Capture the cell that displays the provided text and extract its (x, y) central coordinate. 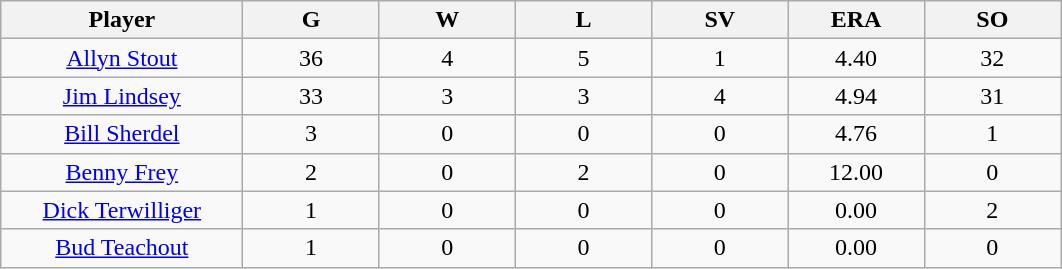
Bill Sherdel (122, 134)
G (311, 20)
Jim Lindsey (122, 96)
31 (992, 96)
36 (311, 58)
32 (992, 58)
SV (720, 20)
W (447, 20)
Allyn Stout (122, 58)
12.00 (856, 172)
L (583, 20)
33 (311, 96)
Dick Terwilliger (122, 210)
4.40 (856, 58)
5 (583, 58)
Benny Frey (122, 172)
Bud Teachout (122, 248)
SO (992, 20)
ERA (856, 20)
4.94 (856, 96)
Player (122, 20)
4.76 (856, 134)
